Pinpoint the cell where the given text exists, returning its (X, Y) midpoint coordinate. 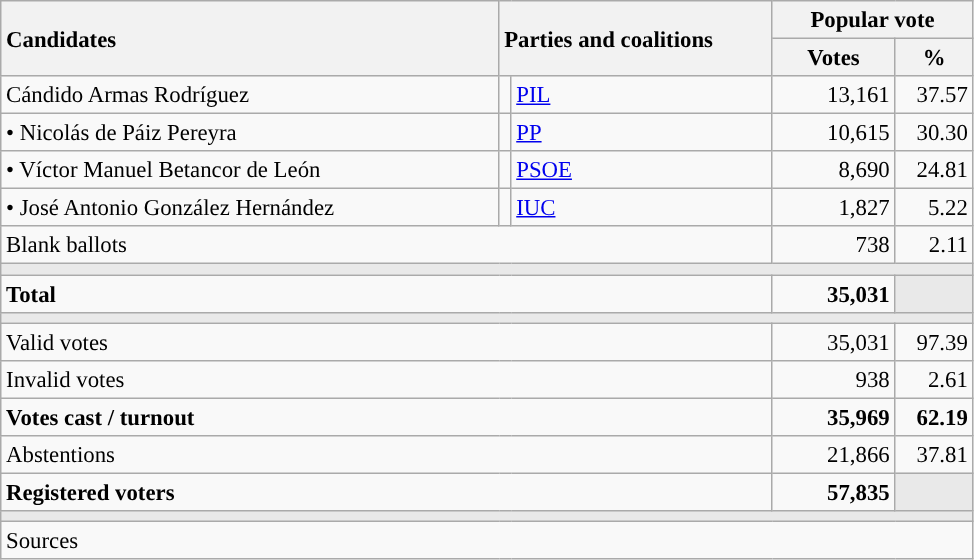
• José Antonio González Hernández (250, 208)
Valid votes (386, 342)
Registered voters (386, 492)
Votes cast / turnout (386, 417)
1,827 (834, 208)
IUC (642, 208)
938 (834, 379)
24.81 (934, 170)
13,161 (834, 95)
8,690 (834, 170)
Popular vote (872, 20)
10,615 (834, 133)
Blank ballots (386, 245)
62.19 (934, 417)
Candidates (250, 38)
37.81 (934, 455)
30.30 (934, 133)
% (934, 58)
PP (642, 133)
Cándido Armas Rodríguez (250, 95)
57,835 (834, 492)
PSOE (642, 170)
5.22 (934, 208)
PIL (642, 95)
Votes (834, 58)
Total (386, 294)
35,969 (834, 417)
• Nicolás de Páiz Pereyra (250, 133)
Abstentions (386, 455)
• Víctor Manuel Betancor de León (250, 170)
Parties and coalitions (636, 38)
2.11 (934, 245)
Sources (487, 540)
97.39 (934, 342)
738 (834, 245)
2.61 (934, 379)
37.57 (934, 95)
21,866 (834, 455)
Invalid votes (386, 379)
